Return (X, Y) of the center of cell containing provided text 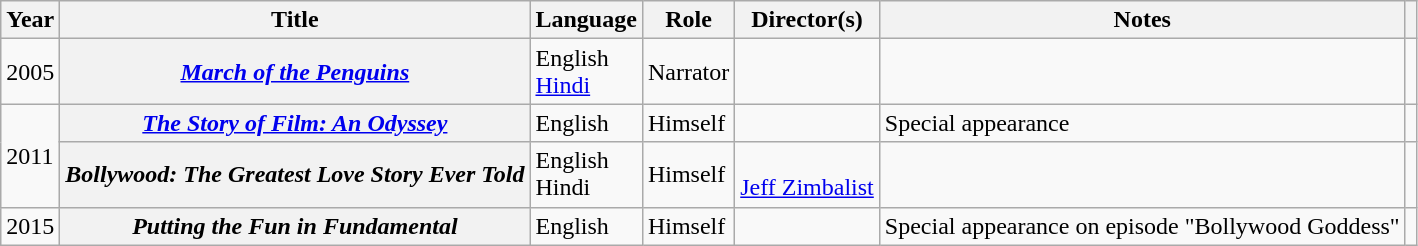
Notes (1142, 20)
Jeff Zimbalist (808, 174)
March of the Penguins (295, 72)
2005 (30, 72)
Special appearance on episode "Bollywood Goddess" (1142, 226)
Director(s) (808, 20)
Year (30, 20)
Title (295, 20)
Language (586, 20)
2011 (30, 156)
Putting the Fun in Fundamental (295, 226)
Special appearance (1142, 123)
Role (688, 20)
Narrator (688, 72)
Bollywood: The Greatest Love Story Ever Told (295, 174)
2015 (30, 226)
The Story of Film: An Odyssey (295, 123)
